Locate the cell with the specified text and output its (X, Y) center coordinate. 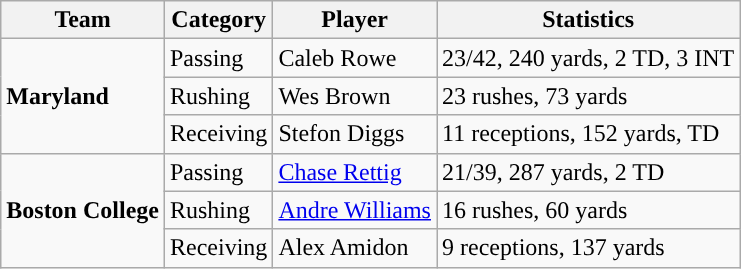
Team (83, 20)
21/39, 287 yards, 2 TD (588, 172)
Stefon Diggs (355, 134)
Alex Amidon (355, 248)
9 receptions, 137 yards (588, 248)
Andre Williams (355, 210)
11 receptions, 152 yards, TD (588, 134)
Boston College (83, 210)
23/42, 240 yards, 2 TD, 3 INT (588, 58)
Caleb Rowe (355, 58)
Wes Brown (355, 96)
Player (355, 20)
Statistics (588, 20)
23 rushes, 73 yards (588, 96)
Chase Rettig (355, 172)
16 rushes, 60 yards (588, 210)
Category (218, 20)
Maryland (83, 96)
